Provide the (x, y) coordinate of the cell's center where the given text is located.  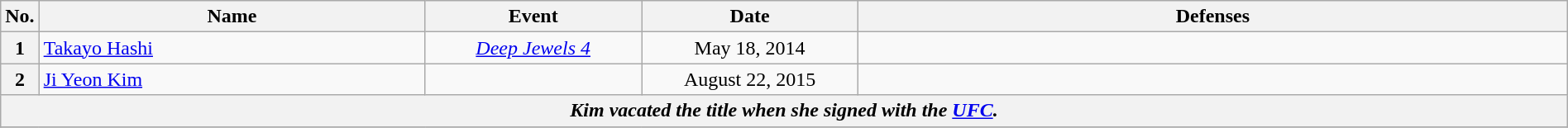
August 22, 2015 (750, 79)
Name (232, 17)
Event (533, 17)
Kim vacated the title when she signed with the UFC. (784, 111)
2 (20, 79)
No. (20, 17)
Date (750, 17)
1 (20, 48)
Ji Yeon Kim (232, 79)
Deep Jewels 4 (533, 48)
Defenses (1213, 17)
Takayo Hashi (232, 48)
May 18, 2014 (750, 48)
